Locate the cell with the specified text and output its [X, Y] center coordinate. 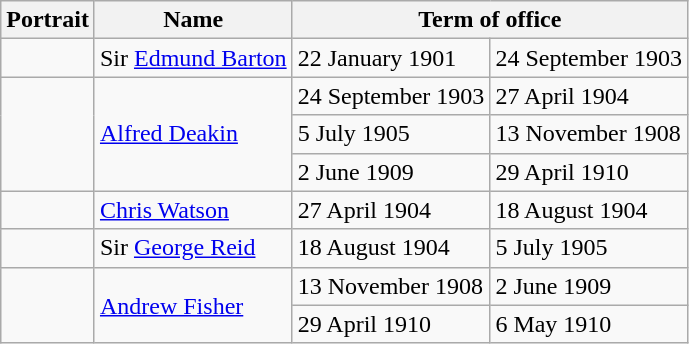
Alfred Deakin [193, 134]
Portrait [48, 20]
6 May 1910 [589, 324]
Andrew Fisher [193, 305]
Term of office [490, 20]
Name [193, 20]
Chris Watson [193, 210]
22 January 1901 [391, 58]
Sir Edmund Barton [193, 58]
Sir George Reid [193, 248]
